Scan for the cell matching the given text and deliver its (X, Y) coordinate at center. 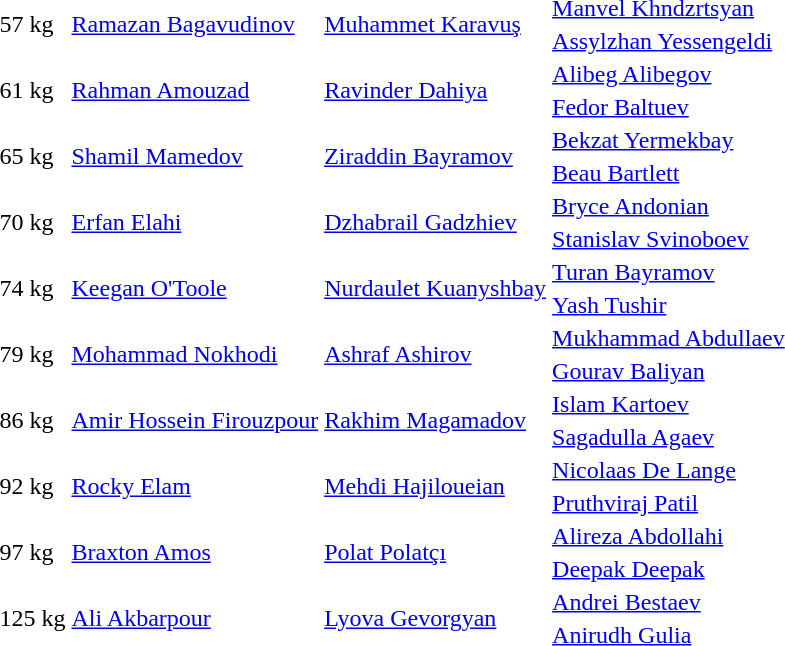
Mehdi Hajiloueian (436, 486)
Rakhim Magamadov (436, 420)
Ravinder Dahiya (436, 90)
Polat Polatçı (436, 552)
Keegan O'Toole (195, 288)
Dzhabrail Gadzhiev (436, 222)
Mohammad Nokhodi (195, 354)
Braxton Amos (195, 552)
Amir Hossein Firouzpour (195, 420)
Nurdaulet Kuanyshbay (436, 288)
Rahman Amouzad (195, 90)
Ashraf Ashirov (436, 354)
Shamil Mamedov (195, 156)
Rocky Elam (195, 486)
Ziraddin Bayramov (436, 156)
Erfan Elahi (195, 222)
